For the text-containing cell, return its midpoint in [X, Y] coordinate format. 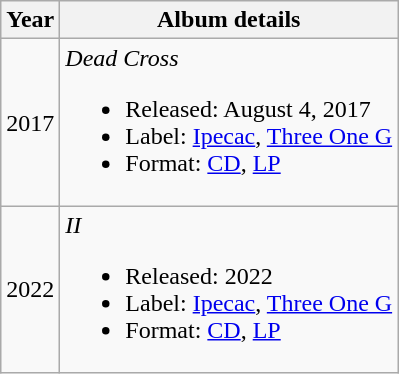
IIReleased: 2022Label: Ipecac, Three One GFormat: CD, LP [229, 290]
2017 [30, 122]
Album details [229, 20]
2022 [30, 290]
Dead CrossReleased: August 4, 2017Label: Ipecac, Three One GFormat: CD, LP [229, 122]
Year [30, 20]
